Identify which cell holds the provided text, then report its (x, y) central coordinate. 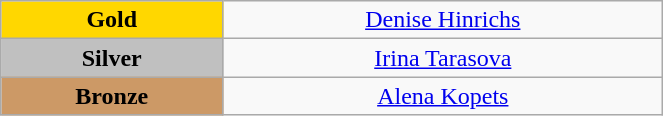
Silver (112, 58)
Bronze (112, 96)
Alena Kopets (443, 96)
Irina Tarasova (443, 58)
Denise Hinrichs (443, 20)
Gold (112, 20)
